Return the [X, Y] coordinate for the center point of the cell that contains the specified text.  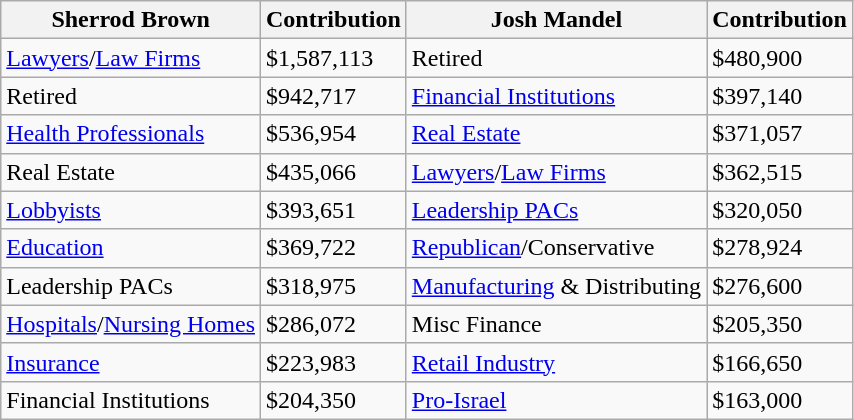
Education [131, 248]
Misc Finance [556, 324]
$204,350 [334, 400]
$480,900 [780, 58]
Manufacturing & Distributing [556, 286]
Josh Mandel [556, 20]
$371,057 [780, 134]
Insurance [131, 362]
Sherrod Brown [131, 20]
Lobbyists [131, 210]
$536,954 [334, 134]
$320,050 [780, 210]
Hospitals/Nursing Homes [131, 324]
$205,350 [780, 324]
$223,983 [334, 362]
$163,000 [780, 400]
Health Professionals [131, 134]
$435,066 [334, 172]
$166,650 [780, 362]
$362,515 [780, 172]
$369,722 [334, 248]
$318,975 [334, 286]
$286,072 [334, 324]
$276,600 [780, 286]
$397,140 [780, 96]
$278,924 [780, 248]
Pro-Israel [556, 400]
Republican/Conservative [556, 248]
$1,587,113 [334, 58]
$942,717 [334, 96]
Retail Industry [556, 362]
$393,651 [334, 210]
